Search for the cell housing the specified text and yield its (x, y) center coordinate. 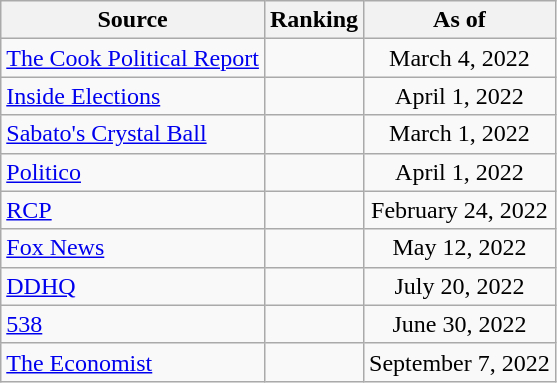
February 24, 2022 (460, 210)
As of (460, 20)
Inside Elections (133, 96)
Ranking (314, 20)
The Cook Political Report (133, 58)
Sabato's Crystal Ball (133, 134)
538 (133, 324)
July 20, 2022 (460, 286)
Source (133, 20)
May 12, 2022 (460, 248)
Fox News (133, 248)
RCP (133, 210)
March 1, 2022 (460, 134)
September 7, 2022 (460, 362)
DDHQ (133, 286)
Politico (133, 172)
June 30, 2022 (460, 324)
March 4, 2022 (460, 58)
The Economist (133, 362)
